Provide the [x, y] coordinate of the cell's center where the given text is located.  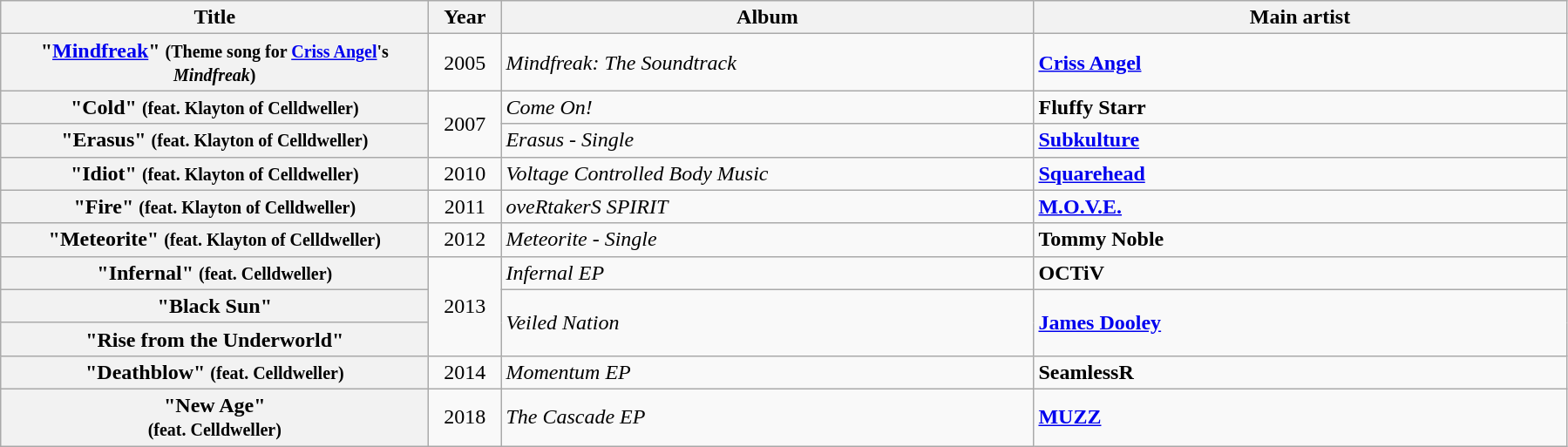
"Fire" (feat. Klayton of Celldweller) [214, 207]
Main artist [1300, 17]
2018 [465, 417]
James Dooley [1300, 322]
SeamlessR [1300, 372]
2010 [465, 173]
oveRtakerS SPIRIT [767, 207]
The Cascade EP [767, 417]
Erasus - Single [767, 140]
2007 [465, 124]
"Mindfreak" (Theme song for Criss Angel's Mindfreak) [214, 63]
Momentum EP [767, 372]
"Rise from the Underworld" [214, 339]
"Erasus" (feat. Klayton of Celldweller) [214, 140]
Squarehead [1300, 173]
"Infernal" (feat. Celldweller) [214, 273]
M.O.V.E. [1300, 207]
Album [767, 17]
2005 [465, 63]
"Meteorite" (feat. Klayton of Celldweller) [214, 240]
Come On! [767, 107]
2014 [465, 372]
Subkulture [1300, 140]
Veiled Nation [767, 322]
Mindfreak: The Soundtrack [767, 63]
"Black Sun" [214, 306]
Voltage Controlled Body Music [767, 173]
Fluffy Starr [1300, 107]
Criss Angel [1300, 63]
MUZZ [1300, 417]
2013 [465, 306]
"Idiot" (feat. Klayton of Celldweller) [214, 173]
2012 [465, 240]
"Cold" (feat. Klayton of Celldweller) [214, 107]
2011 [465, 207]
"Deathblow" (feat. Celldweller) [214, 372]
Tommy Noble [1300, 240]
Meteorite - Single [767, 240]
"New Age"(feat. Celldweller) [214, 417]
Year [465, 17]
OCTiV [1300, 273]
Title [214, 17]
Infernal EP [767, 273]
